Search for the cell housing the specified text and yield its (x, y) center coordinate. 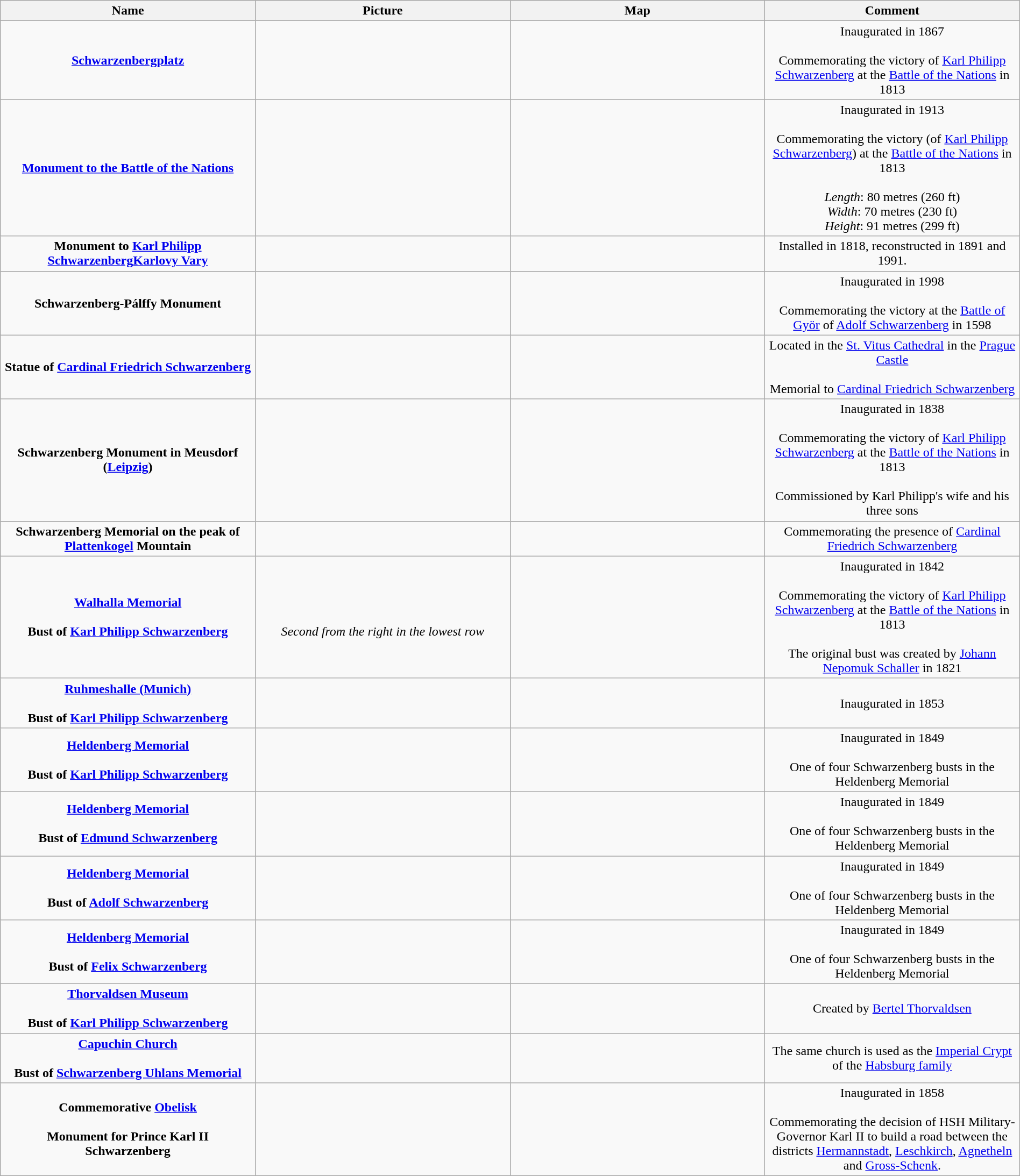
Schwarzenberg Monument in Meusdorf (Leipzig) (128, 460)
Inaugurated in 1853 (892, 703)
Picture (382, 11)
Second from the right in the lowest row (382, 617)
Capuchin ChurchBust of Schwarzenberg Uhlans Memorial (128, 1058)
Heldenberg MemorialBust of Adolf Schwarzenberg (128, 888)
Monument to Karl Philipp SchwarzenbergKarlovy Vary (128, 254)
Heldenberg MemorialBust of Edmund Schwarzenberg (128, 824)
The same church is used as the Imperial Crypt of the Habsburg family (892, 1058)
Heldenberg MemorialBust of Felix Schwarzenberg (128, 952)
Heldenberg MemorialBust of Karl Philipp Schwarzenberg (128, 759)
Installed in 1818, reconstructed in 1891 and 1991. (892, 254)
Monument to the Battle of the Nations (128, 168)
Comment (892, 11)
Commemorating the presence of Cardinal Friedrich Schwarzenberg (892, 539)
Commemorative ObeliskMonument for Prince Karl II Schwarzenberg (128, 1129)
Schwarzenbergplatz (128, 60)
Thorvaldsen MuseumBust of Karl Philipp Schwarzenberg (128, 1009)
Statue of Cardinal Friedrich Schwarzenberg (128, 367)
Ruhmeshalle (Munich)Bust of Karl Philipp Schwarzenberg (128, 703)
Map (637, 11)
Inaugurated in 1867Commemorating the victory of Karl Philipp Schwarzenberg at the Battle of the Nations in 1813 (892, 60)
Located in the St. Vitus Cathedral in the Prague CastleMemorial to Cardinal Friedrich Schwarzenberg (892, 367)
Inaugurated in 1998Commemorating the victory at the Battle of Györ of Adolf Schwarzenberg in 1598 (892, 303)
Name (128, 11)
Created by Bertel Thorvaldsen (892, 1009)
Walhalla MemorialBust of Karl Philipp Schwarzenberg (128, 617)
Schwarzenberg Memorial on the peak of Plattenkogel Mountain (128, 539)
Schwarzenberg-Pálffy Monument (128, 303)
